Find where the given text appears and provide that cell's center as (X, Y) coordinate. 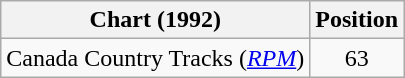
Position (357, 20)
Canada Country Tracks (RPM) (156, 58)
63 (357, 58)
Chart (1992) (156, 20)
